Pinpoint the cell where the given text exists, returning its [X, Y] midpoint coordinate. 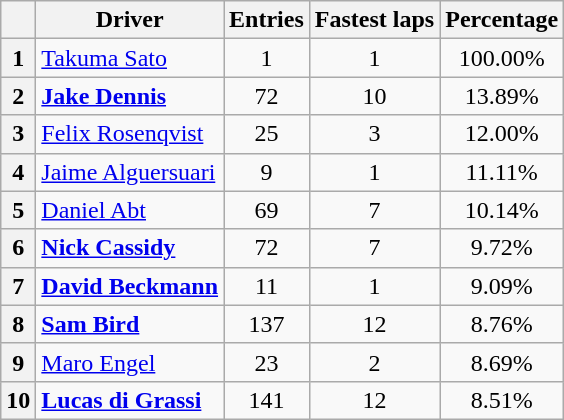
Percentage [502, 20]
11 [267, 286]
9.09% [502, 286]
12.00% [502, 134]
100.00% [502, 58]
141 [267, 400]
13.89% [502, 96]
Jaime Alguersuari [130, 172]
Driver [130, 20]
8.69% [502, 362]
8.51% [502, 400]
Jake Dennis [130, 96]
Nick Cassidy [130, 248]
Felix Rosenqvist [130, 134]
Entries [267, 20]
Maro Engel [130, 362]
Lucas di Grassi [130, 400]
David Beckmann [130, 286]
8 [18, 324]
69 [267, 210]
6 [18, 248]
11.11% [502, 172]
8.76% [502, 324]
Takuma Sato [130, 58]
10.14% [502, 210]
Fastest laps [374, 20]
23 [267, 362]
9.72% [502, 248]
25 [267, 134]
4 [18, 172]
Sam Bird [130, 324]
Daniel Abt [130, 210]
5 [18, 210]
137 [267, 324]
